Search for the cell housing the specified text and yield its [X, Y] center coordinate. 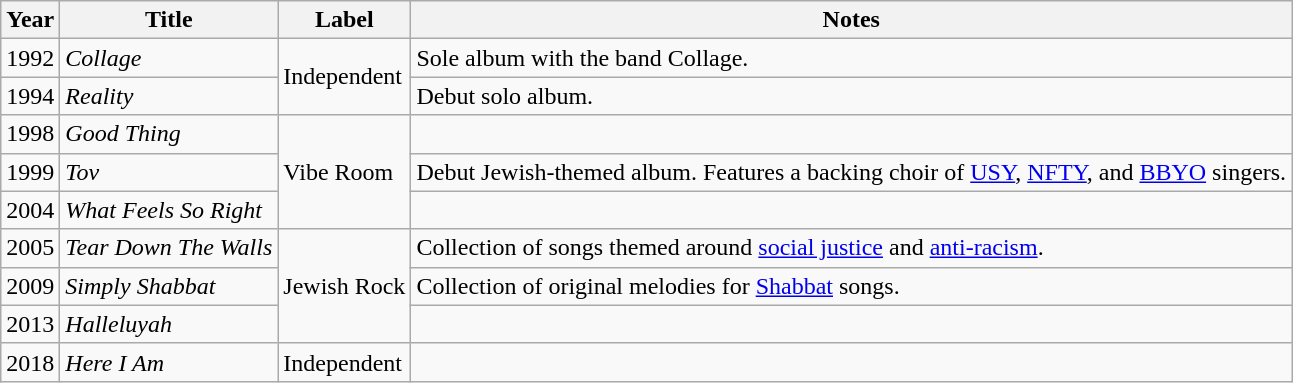
Debut solo album. [852, 96]
Halleluyah [169, 324]
Jewish Rock [344, 286]
2018 [30, 362]
1998 [30, 134]
2009 [30, 286]
Collage [169, 58]
2004 [30, 210]
2005 [30, 248]
1994 [30, 96]
Notes [852, 20]
Tear Down The Walls [169, 248]
Collection of original melodies for Shabbat songs. [852, 286]
Reality [169, 96]
1992 [30, 58]
Debut Jewish-themed album. Features a backing choir of USY, NFTY, and BBYO singers. [852, 172]
Tov [169, 172]
Simply Shabbat [169, 286]
Year [30, 20]
Sole album with the band Collage. [852, 58]
Vibe Room [344, 172]
Label [344, 20]
What Feels So Right [169, 210]
1999 [30, 172]
Title [169, 20]
2013 [30, 324]
Here I Am [169, 362]
Collection of songs themed around social justice and anti-racism. [852, 248]
Good Thing [169, 134]
